Pinpoint the cell where the given text exists, returning its [X, Y] midpoint coordinate. 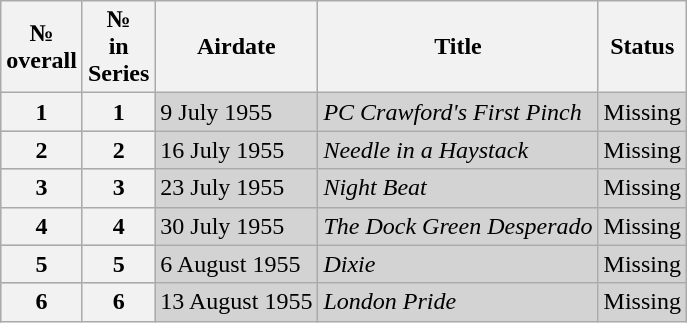
16 July 1955 [236, 150]
Status [642, 47]
Night Beat [458, 188]
Dixie [458, 264]
23 July 1955 [236, 188]
PC Crawford's First Pinch [458, 112]
The Dock Green Desperado [458, 226]
9 July 1955 [236, 112]
№overall [42, 47]
№inSeries [118, 47]
Airdate [236, 47]
30 July 1955 [236, 226]
13 August 1955 [236, 302]
Needle in a Haystack [458, 150]
Title [458, 47]
6 August 1955 [236, 264]
London Pride [458, 302]
